Search for the cell housing the specified text and yield its (x, y) center coordinate. 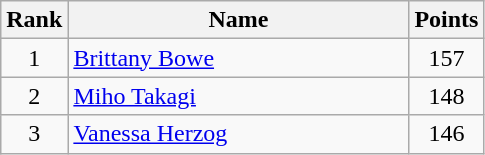
3 (34, 134)
Vanessa Herzog (238, 134)
1 (34, 58)
157 (446, 58)
148 (446, 96)
Brittany Bowe (238, 58)
Points (446, 20)
Name (238, 20)
Miho Takagi (238, 96)
2 (34, 96)
Rank (34, 20)
146 (446, 134)
